Output the [x, y] coordinate of the center of the cell containing the given text.  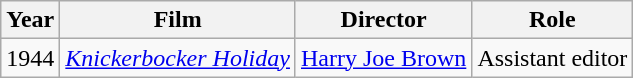
Director [383, 20]
Harry Joe Brown [383, 58]
1944 [30, 58]
Assistant editor [552, 58]
Role [552, 20]
Film [178, 20]
Knickerbocker Holiday [178, 58]
Year [30, 20]
